Return the [x, y] coordinate for the center point of the cell that contains the specified text.  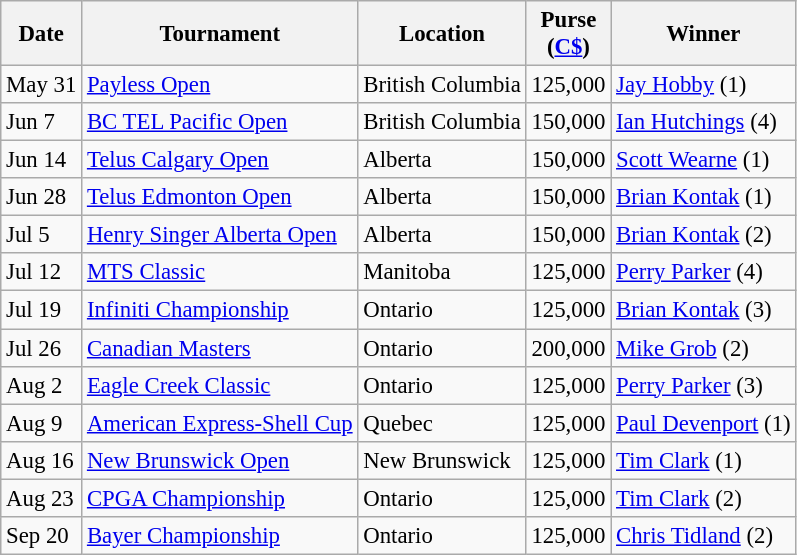
200,000 [568, 348]
Tim Clark (2) [704, 498]
BC TEL Pacific Open [220, 122]
Perry Parker (3) [704, 385]
Aug 2 [42, 385]
Jun 14 [42, 160]
Chris Tidland (2) [704, 536]
Brian Kontak (2) [704, 235]
Telus Calgary Open [220, 160]
Henry Singer Alberta Open [220, 235]
Brian Kontak (1) [704, 197]
American Express-Shell Cup [220, 423]
Jun 28 [42, 197]
Eagle Creek Classic [220, 385]
Aug 16 [42, 460]
Scott Wearne (1) [704, 160]
Payless Open [220, 85]
Jun 7 [42, 122]
CPGA Championship [220, 498]
Brian Kontak (3) [704, 310]
Quebec [442, 423]
Infiniti Championship [220, 310]
New Brunswick [442, 460]
Location [442, 34]
MTS Classic [220, 273]
Sep 20 [42, 536]
Jay Hobby (1) [704, 85]
Aug 9 [42, 423]
May 31 [42, 85]
Mike Grob (2) [704, 348]
Aug 23 [42, 498]
Tim Clark (1) [704, 460]
Manitoba [442, 273]
Telus Edmonton Open [220, 197]
Purse(C$) [568, 34]
Ian Hutchings (4) [704, 122]
New Brunswick Open [220, 460]
Bayer Championship [220, 536]
Jul 12 [42, 273]
Canadian Masters [220, 348]
Jul 5 [42, 235]
Winner [704, 34]
Tournament [220, 34]
Paul Devenport (1) [704, 423]
Jul 26 [42, 348]
Jul 19 [42, 310]
Date [42, 34]
Perry Parker (4) [704, 273]
